Extract the [x, y] coordinate from the center of the cell holding the provided text.  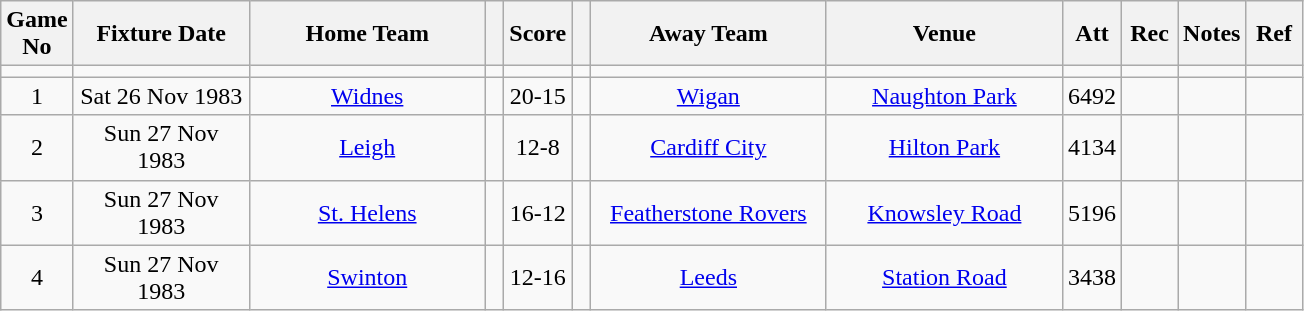
1 [37, 96]
Game No [37, 34]
Wigan [708, 96]
12-8 [538, 148]
Station Road [944, 278]
6492 [1092, 96]
Away Team [708, 34]
Notes [1212, 34]
Score [538, 34]
Venue [944, 34]
Featherstone Rovers [708, 212]
3438 [1092, 278]
Ref [1274, 34]
Fixture Date [161, 34]
St. Helens [367, 212]
16-12 [538, 212]
3 [37, 212]
Hilton Park [944, 148]
4 [37, 278]
Home Team [367, 34]
Att [1092, 34]
4134 [1092, 148]
2 [37, 148]
Leigh [367, 148]
20-15 [538, 96]
12-16 [538, 278]
Knowsley Road [944, 212]
Leeds [708, 278]
Cardiff City [708, 148]
Swinton [367, 278]
Naughton Park [944, 96]
Sat 26 Nov 1983 [161, 96]
Rec [1150, 34]
5196 [1092, 212]
Widnes [367, 96]
